Locate the cell with the specified text and output its (X, Y) center coordinate. 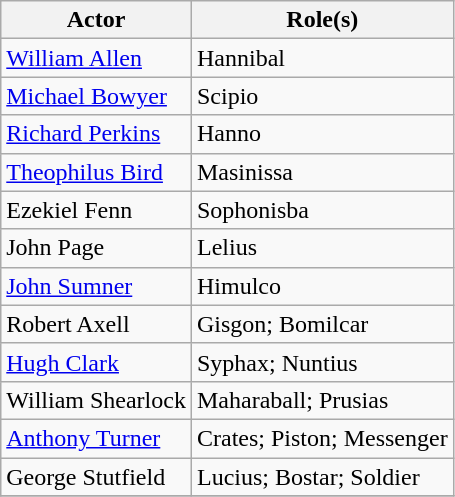
Hannibal (322, 58)
Michael Bowyer (96, 96)
Gisgon; Bomilcar (322, 324)
Ezekiel Fenn (96, 210)
George Stutfield (96, 477)
John Sumner (96, 286)
William Shearlock (96, 400)
Lelius (322, 248)
Role(s) (322, 20)
Richard Perkins (96, 134)
John Page (96, 248)
Lucius; Bostar; Soldier (322, 477)
Maharaball; Prusias (322, 400)
Hugh Clark (96, 362)
Hanno (322, 134)
Masinissa (322, 172)
Anthony Turner (96, 438)
Crates; Piston; Messenger (322, 438)
Syphax; Nuntius (322, 362)
Actor (96, 20)
William Allen (96, 58)
Sophonisba (322, 210)
Scipio (322, 96)
Robert Axell (96, 324)
Theophilus Bird (96, 172)
Himulco (322, 286)
